Locate the cell with the specified text and output its [x, y] center coordinate. 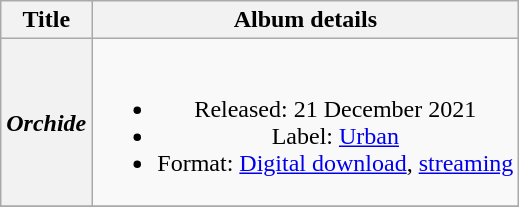
Album details [306, 20]
Title [46, 20]
Orchide [46, 122]
Released: 21 December 2021Label: UrbanFormat: Digital download, streaming [306, 122]
